Capture the cell that displays the provided text and extract its (X, Y) central coordinate. 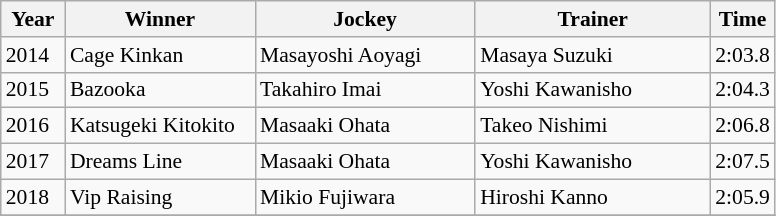
Cage Kinkan (160, 55)
2015 (33, 90)
2014 (33, 55)
Jockey (365, 19)
2:04.3 (742, 90)
Vip Raising (160, 197)
2:06.8 (742, 126)
2018 (33, 197)
Hiroshi Kanno (592, 197)
Mikio Fujiwara (365, 197)
Katsugeki Kitokito (160, 126)
Winner (160, 19)
Masayoshi Aoyagi (365, 55)
2017 (33, 162)
Time (742, 19)
Dreams Line (160, 162)
2:07.5 (742, 162)
Trainer (592, 19)
2:05.9 (742, 197)
Bazooka (160, 90)
Takeo Nishimi (592, 126)
2:03.8 (742, 55)
Year (33, 19)
2016 (33, 126)
Takahiro Imai (365, 90)
Masaya Suzuki (592, 55)
